Return (X, Y) of the center of cell containing provided text 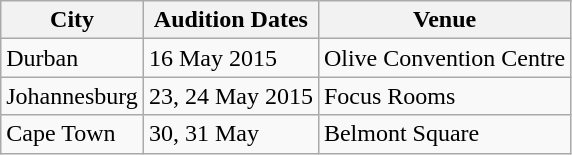
Audition Dates (230, 20)
16 May 2015 (230, 58)
Johannesburg (72, 96)
Durban (72, 58)
Olive Convention Centre (444, 58)
City (72, 20)
Cape Town (72, 134)
Venue (444, 20)
23, 24 May 2015 (230, 96)
Belmont Square (444, 134)
Focus Rooms (444, 96)
30, 31 May (230, 134)
